Find where the given text appears and provide that cell's center as [x, y] coordinate. 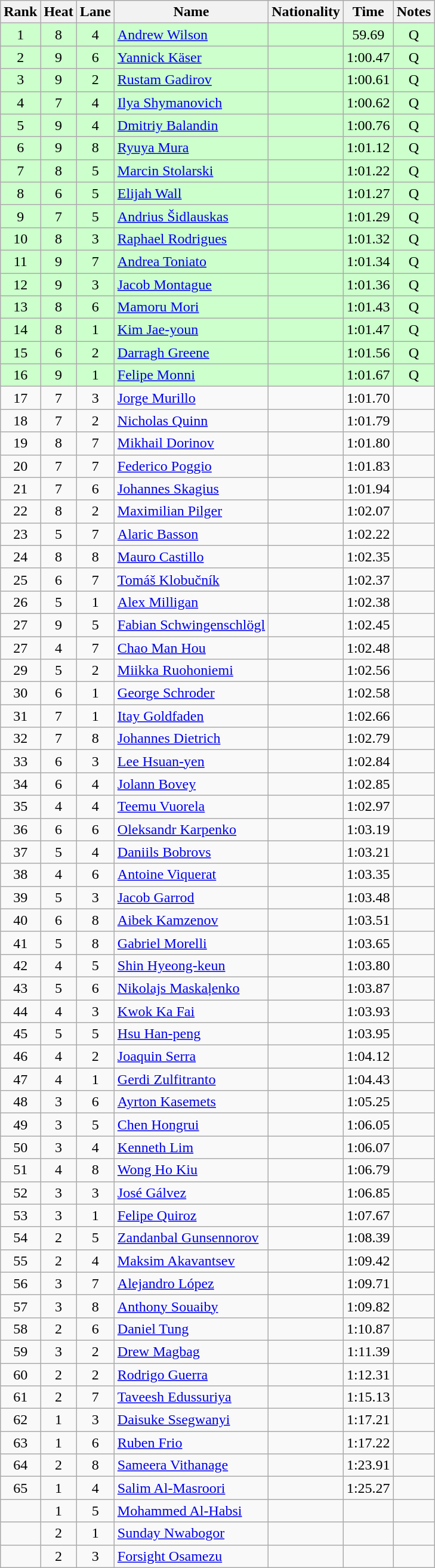
1:06.79 [368, 1170]
Jacob Montague [191, 285]
44 [20, 1011]
Forsight Osamezu [191, 1556]
1:09.42 [368, 1261]
Andrea Toniato [191, 261]
Nicholas Quinn [191, 421]
Kenneth Lim [191, 1147]
Notes [414, 12]
45 [20, 1034]
Time [368, 12]
Anthony Souaiby [191, 1306]
1:01.32 [368, 239]
Marcin Stolarski [191, 171]
Alaric Basson [191, 534]
Rustam Gadirov [191, 80]
23 [20, 534]
1:11.39 [368, 1351]
1:12.31 [368, 1374]
1:01.36 [368, 285]
José Gálvez [191, 1193]
Teemu Vuorela [191, 807]
Andrew Wilson [191, 35]
31 [20, 716]
1:01.29 [368, 216]
Kim Jae-youn [191, 330]
1:01.80 [368, 443]
15 [20, 353]
Gabriel Morelli [191, 943]
Mamoru Mori [191, 307]
56 [20, 1283]
1:02.22 [368, 534]
40 [20, 920]
1:09.82 [368, 1306]
1:02.66 [368, 716]
1:02.07 [368, 511]
1:04.43 [368, 1079]
1:02.84 [368, 761]
Johannes Dietrich [191, 739]
10 [20, 239]
Heat [58, 12]
George Schroder [191, 693]
Ayrton Kasemets [191, 1102]
29 [20, 671]
41 [20, 943]
Sunday Nwabogor [191, 1533]
1:01.56 [368, 353]
1:01.22 [368, 171]
1:03.93 [368, 1011]
59.69 [368, 35]
1:00.76 [368, 125]
1:03.35 [368, 875]
Ryuya Mura [191, 148]
1:01.70 [368, 398]
Shin Hyeong-keun [191, 965]
Gerdi Zulfitranto [191, 1079]
18 [20, 421]
1:00.47 [368, 57]
1:03.65 [368, 943]
Dmitriy Balandin [191, 125]
Andrius Šidlauskas [191, 216]
1:01.79 [368, 421]
1:00.62 [368, 103]
Alejandro López [191, 1283]
Lee Hsuan-yen [191, 761]
1:03.48 [368, 897]
64 [20, 1465]
1:01.83 [368, 466]
Chao Man Hou [191, 647]
50 [20, 1147]
47 [20, 1079]
59 [20, 1351]
Salim Al-Masroori [191, 1488]
24 [20, 557]
Daniel Tung [191, 1329]
36 [20, 829]
34 [20, 784]
1:23.91 [368, 1465]
Taveesh Edussuriya [191, 1397]
Miikka Ruohoniemi [191, 671]
1:02.45 [368, 625]
Jacob Garrod [191, 897]
Antoine Viquerat [191, 875]
1:09.71 [368, 1283]
Elijah Wall [191, 193]
26 [20, 602]
Name [191, 12]
Maksim Akavantsev [191, 1261]
Yannick Käser [191, 57]
1:03.95 [368, 1034]
1:05.25 [368, 1102]
Felipe Monni [191, 375]
1:01.34 [368, 261]
1:01.47 [368, 330]
1:01.94 [368, 489]
51 [20, 1170]
Joaquin Serra [191, 1057]
19 [20, 443]
Chen Hongrui [191, 1125]
42 [20, 965]
Mauro Castillo [191, 557]
1:08.39 [368, 1238]
Darragh Greene [191, 353]
Fabian Schwingenschlögl [191, 625]
13 [20, 307]
14 [20, 330]
Wong Ho Kiu [191, 1170]
Jolann Bovey [191, 784]
Raphael Rodrigues [191, 239]
1:01.43 [368, 307]
Jorge Murillo [191, 398]
Mikhail Dorinov [191, 443]
37 [20, 852]
46 [20, 1057]
1:07.67 [368, 1215]
17 [20, 398]
32 [20, 739]
1:02.79 [368, 739]
1:01.67 [368, 375]
Oleksandr Karpenko [191, 829]
Maximilian Pilger [191, 511]
30 [20, 693]
Itay Goldfaden [191, 716]
1:06.07 [368, 1147]
Zandanbal Gunsennorov [191, 1238]
39 [20, 897]
Federico Poggio [191, 466]
1:00.61 [368, 80]
25 [20, 579]
Mohammed Al-Habsi [191, 1511]
35 [20, 807]
57 [20, 1306]
1:25.27 [368, 1488]
1:02.97 [368, 807]
1:02.38 [368, 602]
Drew Magbag [191, 1351]
Johannes Skagius [191, 489]
21 [20, 489]
1:04.12 [368, 1057]
1:03.19 [368, 829]
1:17.21 [368, 1420]
55 [20, 1261]
1:02.58 [368, 693]
63 [20, 1443]
12 [20, 285]
1:15.13 [368, 1397]
Nationality [306, 12]
Ruben Frio [191, 1443]
Aibek Kamzenov [191, 920]
11 [20, 261]
Kwok Ka Fai [191, 1011]
1:03.51 [368, 920]
1:03.87 [368, 988]
1:02.37 [368, 579]
38 [20, 875]
1:01.27 [368, 193]
1:02.85 [368, 784]
1:06.85 [368, 1193]
Ilya Shymanovich [191, 103]
Felipe Quiroz [191, 1215]
Alex Milligan [191, 602]
1:06.05 [368, 1125]
52 [20, 1193]
43 [20, 988]
Rank [20, 12]
1:03.80 [368, 965]
58 [20, 1329]
1:01.12 [368, 148]
1:03.21 [368, 852]
Tomáš Klobučník [191, 579]
1:02.48 [368, 647]
61 [20, 1397]
20 [20, 466]
1:02.56 [368, 671]
16 [20, 375]
49 [20, 1125]
1:10.87 [368, 1329]
53 [20, 1215]
Daniils Bobrovs [191, 852]
Daisuke Ssegwanyi [191, 1420]
Nikolajs Maskaļenko [191, 988]
62 [20, 1420]
Lane [95, 12]
65 [20, 1488]
33 [20, 761]
48 [20, 1102]
1:02.35 [368, 557]
1:17.22 [368, 1443]
60 [20, 1374]
Sameera Vithanage [191, 1465]
Rodrigo Guerra [191, 1374]
Hsu Han-peng [191, 1034]
54 [20, 1238]
22 [20, 511]
